Find where the given text appears and provide that cell's center as [X, Y] coordinate. 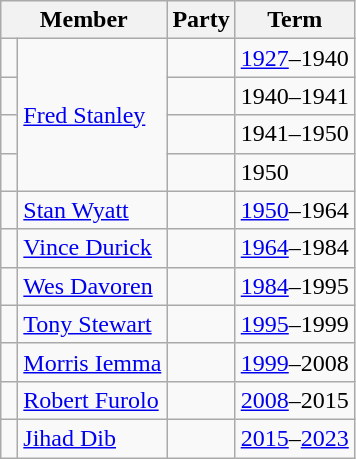
Party [201, 20]
Jihad Dib [92, 438]
1984–1995 [294, 286]
1940–1941 [294, 96]
Member [84, 20]
1995–1999 [294, 324]
Wes Davoren [92, 286]
2015–2023 [294, 438]
Term [294, 20]
Robert Furolo [92, 400]
1927–1940 [294, 58]
2008–2015 [294, 400]
1950 [294, 172]
Morris Iemma [92, 362]
1964–1984 [294, 248]
1999–2008 [294, 362]
1950–1964 [294, 210]
Tony Stewart [92, 324]
Fred Stanley [92, 115]
Vince Durick [92, 248]
Stan Wyatt [92, 210]
1941–1950 [294, 134]
